Detect which cell encompasses the target text, then output its [x, y] center coordinate. 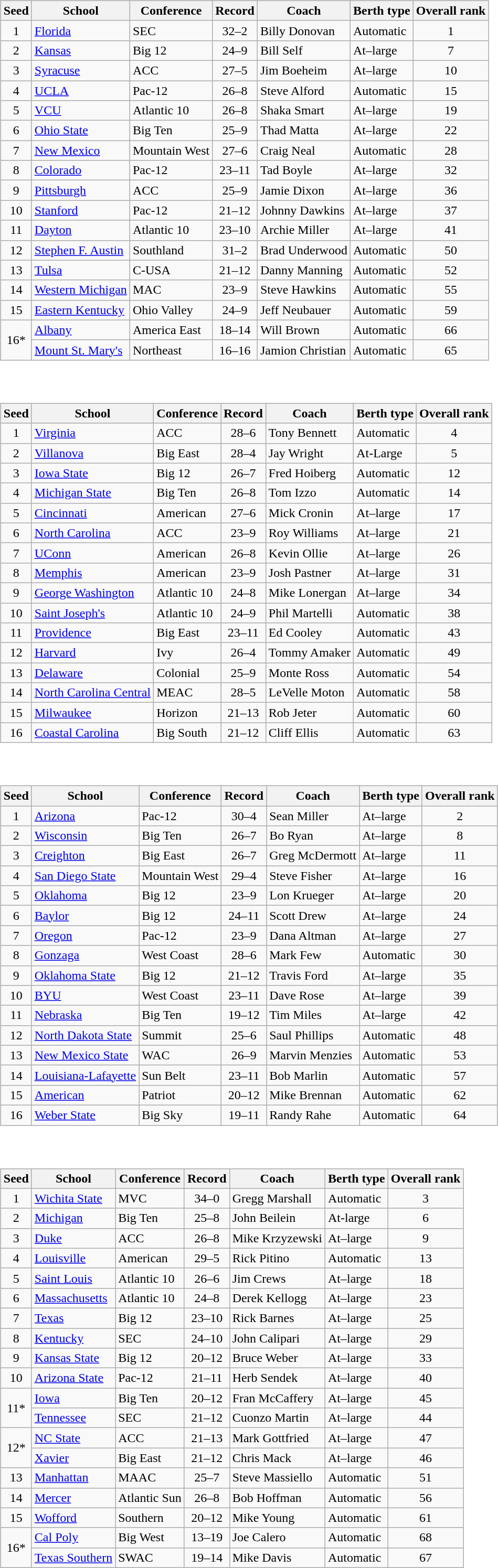
31–2 [235, 250]
27 [460, 936]
Steve Fisher [313, 876]
25–8 [207, 1218]
59 [451, 310]
Greg McDermott [313, 856]
Milwaukee [92, 713]
Arizona [85, 815]
48 [460, 1035]
40 [426, 1378]
62 [460, 1095]
58 [454, 693]
Iowa State [92, 473]
Rob Jeter [310, 713]
Big West [150, 1538]
39 [460, 995]
Billy Donovan [303, 30]
41 [451, 230]
18–14 [235, 330]
25–7 [207, 1478]
Syracuse [81, 70]
Tulsa [81, 270]
Mike Lonergan [310, 593]
Sun Belt [181, 1075]
Saint Louis [73, 1278]
MAC [171, 290]
Virginia [92, 433]
Oklahoma State [85, 975]
Wofford [73, 1518]
Stephen F. Austin [81, 250]
Jim Crews [277, 1278]
Jeff Neubauer [303, 310]
Jamion Christian [303, 350]
Herb Sendek [277, 1378]
50 [451, 250]
Cuonzo Martin [277, 1418]
LeVelle Moton [310, 693]
Sean Miller [313, 815]
Big South [187, 733]
34 [454, 593]
Bill Self [303, 50]
24–10 [207, 1338]
Cincinnati [92, 513]
23 [426, 1298]
Mercer [73, 1498]
Southern [150, 1518]
Chris Mack [277, 1458]
New Mexico [81, 151]
Harvard [92, 653]
27–5 [235, 70]
Mick Cronin [310, 513]
13–19 [207, 1538]
25 [426, 1318]
Tim Miles [313, 1015]
San Diego State [85, 876]
32–2 [235, 30]
North Carolina Central [92, 693]
Memphis [92, 573]
Fred Hoiberg [310, 473]
Randy Rahe [313, 1115]
At-Large [385, 453]
Roy Williams [310, 533]
Louisiana-Lafayette [85, 1075]
24 [460, 916]
56 [426, 1498]
Western Michigan [81, 290]
Albany [81, 330]
Ohio State [81, 131]
America East [171, 330]
Cliff Ellis [310, 733]
Marvin Menzies [313, 1055]
34–0 [207, 1198]
Tennessee [73, 1418]
32 [451, 170]
53 [460, 1055]
43 [454, 633]
Derek Kellogg [277, 1298]
28–4 [243, 453]
Providence [92, 633]
WAC [181, 1055]
26–9 [244, 1055]
68 [426, 1538]
Louisville [73, 1258]
46 [426, 1458]
Delaware [92, 673]
Kansas [81, 50]
Danny Manning [303, 270]
Summit [181, 1035]
Bo Ryan [313, 836]
42 [460, 1015]
Phil Martelli [310, 613]
Mike Young [277, 1518]
Rick Pitino [277, 1258]
18 [426, 1278]
11* [16, 1408]
Joe Calero [277, 1538]
MVC [150, 1198]
Patriot [181, 1095]
60 [454, 713]
Bob Hoffman [277, 1498]
44 [426, 1418]
Jamie Dixon [303, 190]
Kansas State [73, 1358]
25–6 [244, 1035]
UCLA [81, 91]
20 [460, 896]
Rick Barnes [277, 1318]
22 [451, 131]
19–11 [244, 1115]
Wisconsin [85, 836]
64 [460, 1115]
Eastern Kentucky [81, 310]
30 [460, 955]
New Mexico State [85, 1055]
Massachusetts [73, 1298]
26–6 [207, 1278]
Nebraska [85, 1015]
Dana Altman [313, 936]
Steve Hawkins [303, 290]
51 [426, 1478]
George Washington [92, 593]
30–4 [244, 815]
Weber State [85, 1115]
Bruce Weber [277, 1358]
NC State [73, 1438]
Johnny Dawkins [303, 210]
John Beilein [277, 1218]
Big Sky [181, 1115]
65 [451, 350]
UConn [92, 553]
21–11 [207, 1378]
52 [451, 270]
37 [451, 210]
19 [451, 111]
Michigan State [92, 493]
VCU [81, 111]
19–14 [207, 1558]
Ohio Valley [171, 310]
Dayton [81, 230]
Baylor [85, 916]
54 [454, 673]
61 [426, 1518]
Shaka Smart [303, 111]
Tom Izzo [310, 493]
Duke [73, 1238]
Florida [81, 30]
67 [426, 1558]
North Dakota State [85, 1035]
Oklahoma [85, 896]
63 [454, 733]
Gonzaga [85, 955]
Colonial [187, 673]
Stanford [81, 210]
Saul Phillips [313, 1035]
SWAC [150, 1558]
Arizona State [73, 1378]
Will Brown [303, 330]
Mount St. Mary's [81, 350]
16–16 [235, 350]
Xavier [73, 1458]
Northeast [171, 350]
Mike Davis [277, 1558]
33 [426, 1358]
Monte Ross [310, 673]
66 [451, 330]
Josh Pastner [310, 573]
28–5 [243, 693]
Manhattan [73, 1478]
Kevin Ollie [310, 553]
Cal Poly [73, 1538]
Ivy [187, 653]
Gregg Marshall [277, 1198]
19–12 [244, 1015]
Tad Boyle [303, 170]
Texas Southern [73, 1558]
Southland [171, 250]
29–5 [207, 1258]
Kentucky [73, 1338]
BYU [85, 995]
26–4 [243, 653]
Steve Massiello [277, 1478]
Colorado [81, 170]
Archie Miller [303, 230]
Wichita State [73, 1198]
Mark Gottfried [277, 1438]
Travis Ford [313, 975]
Ed Cooley [310, 633]
Creighton [85, 856]
21 [454, 533]
38 [454, 613]
MAAC [150, 1478]
At-large [356, 1218]
Thad Matta [303, 131]
Villanova [92, 453]
Tommy Amaker [310, 653]
Tony Bennett [310, 433]
Jim Boeheim [303, 70]
29 [426, 1338]
Jay Wright [310, 453]
North Carolina [92, 533]
Bob Marlin [313, 1075]
C-USA [171, 270]
John Calipari [277, 1338]
Brad Underwood [303, 250]
Texas [73, 1318]
Scott Drew [313, 916]
29–4 [244, 876]
47 [426, 1438]
Saint Joseph's [92, 613]
12* [16, 1448]
Mark Few [313, 955]
Iowa [73, 1398]
26 [454, 553]
Mike Krzyzewski [277, 1238]
Coastal Carolina [92, 733]
Atlantic Sun [150, 1498]
Steve Alford [303, 91]
Dave Rose [313, 995]
Oregon [85, 936]
Mike Brennan [313, 1095]
17 [454, 513]
45 [426, 1398]
24–11 [244, 916]
35 [460, 975]
Michigan [73, 1218]
Fran McCaffery [277, 1398]
49 [454, 653]
28 [451, 151]
MEAC [187, 693]
Pittsburgh [81, 190]
Lon Krueger [313, 896]
31 [454, 573]
57 [460, 1075]
Craig Neal [303, 151]
Horizon [187, 713]
36 [451, 190]
55 [451, 290]
